Return the [X, Y] coordinate for the center point of the cell that contains the specified text.  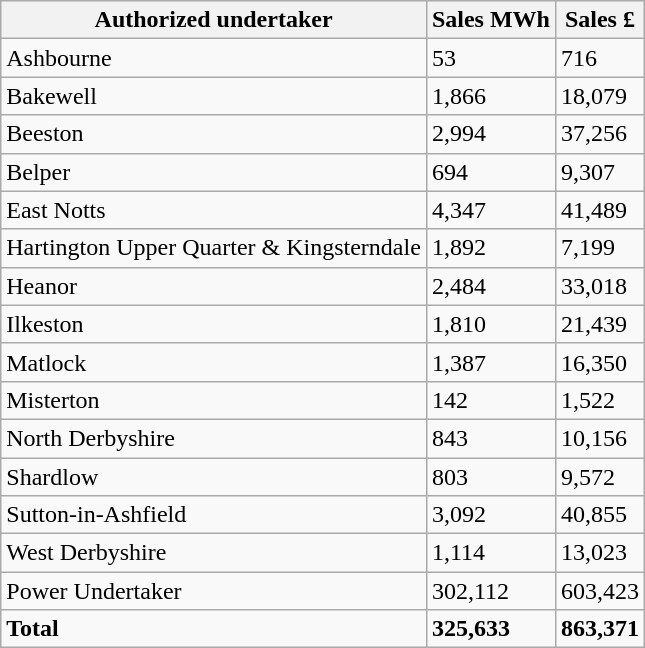
Sales MWh [490, 20]
9,307 [600, 172]
716 [600, 58]
1,387 [490, 362]
37,256 [600, 134]
Ashbourne [214, 58]
2,994 [490, 134]
2,484 [490, 286]
13,023 [600, 553]
1,866 [490, 96]
Belper [214, 172]
10,156 [600, 438]
Beeston [214, 134]
Total [214, 629]
41,489 [600, 210]
33,018 [600, 286]
40,855 [600, 515]
325,633 [490, 629]
Power Undertaker [214, 591]
803 [490, 477]
East Notts [214, 210]
Sutton-in-Ashfield [214, 515]
Misterton [214, 400]
18,079 [600, 96]
16,350 [600, 362]
843 [490, 438]
Bakewell [214, 96]
1,114 [490, 553]
Shardlow [214, 477]
1,522 [600, 400]
863,371 [600, 629]
4,347 [490, 210]
1,810 [490, 324]
694 [490, 172]
Authorized undertaker [214, 20]
302,112 [490, 591]
603,423 [600, 591]
Ilkeston [214, 324]
7,199 [600, 248]
Matlock [214, 362]
North Derbyshire [214, 438]
21,439 [600, 324]
1,892 [490, 248]
Sales £ [600, 20]
142 [490, 400]
Heanor [214, 286]
53 [490, 58]
3,092 [490, 515]
9,572 [600, 477]
West Derbyshire [214, 553]
Hartington Upper Quarter & Kingsterndale [214, 248]
